Return [X, Y] of the center of cell containing provided text 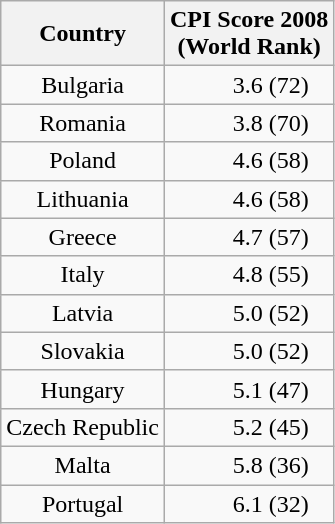
3.8 (70) [248, 123]
Czech Republic [83, 427]
5.8 (36) [248, 465]
4.7 (57) [248, 237]
Slovakia [83, 351]
3.6 (72) [248, 85]
4.8 (55) [248, 275]
CPI Score 2008(World Rank) [248, 34]
Romania [83, 123]
Lithuania [83, 199]
Hungary [83, 389]
5.1 (47) [248, 389]
Poland [83, 161]
Bulgaria [83, 85]
Greece [83, 237]
Portugal [83, 503]
5.2 (45) [248, 427]
Italy [83, 275]
Country [83, 34]
Latvia [83, 313]
6.1 (32) [248, 503]
Malta [83, 465]
